Scan for the cell matching the given text and deliver its [x, y] coordinate at center. 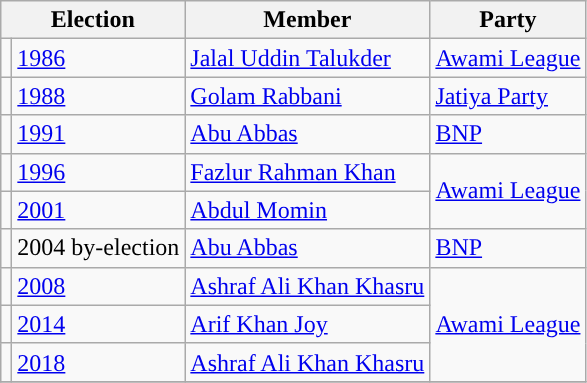
2001 [98, 210]
1986 [98, 58]
2014 [98, 324]
Golam Rabbani [308, 96]
Party [508, 20]
2008 [98, 286]
Jatiya Party [508, 96]
Jalal Uddin Talukder [308, 58]
Arif Khan Joy [308, 324]
2004 by-election [98, 248]
Election [93, 20]
Member [308, 20]
1991 [98, 134]
1988 [98, 96]
2018 [98, 362]
Abdul Momin [308, 210]
1996 [98, 172]
Fazlur Rahman Khan [308, 172]
